Pinpoint the cell where the given text exists, returning its (X, Y) midpoint coordinate. 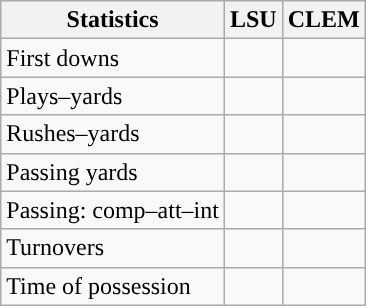
Turnovers (113, 248)
Time of possession (113, 286)
CLEM (324, 20)
Passing: comp–att–int (113, 210)
First downs (113, 58)
Plays–yards (113, 96)
Rushes–yards (113, 134)
Passing yards (113, 172)
Statistics (113, 20)
LSU (253, 20)
